Identify which cell holds the provided text, then report its (x, y) central coordinate. 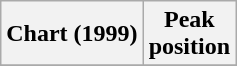
Chart (1999) (72, 34)
Peakposition (189, 34)
